Scan for the cell matching the given text and deliver its (x, y) coordinate at center. 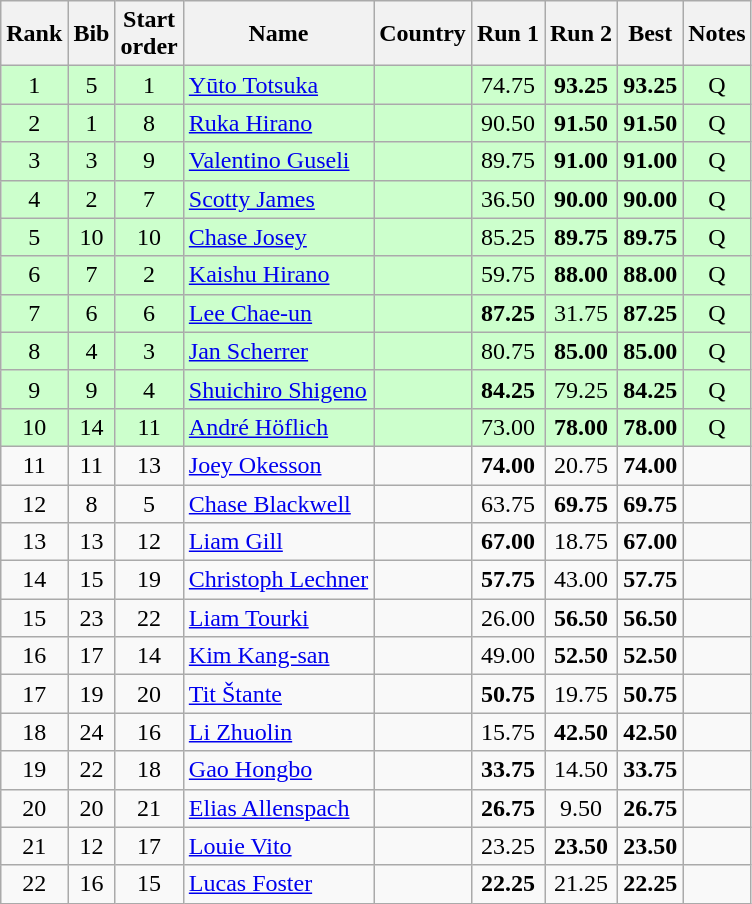
79.25 (580, 389)
Louie Vito (278, 846)
Liam Gill (278, 542)
Country (423, 34)
23.25 (508, 846)
24 (92, 732)
Jan Scherrer (278, 351)
Shuichiro Shigeno (278, 389)
19.75 (580, 694)
Elias Allenspach (278, 808)
Chase Blackwell (278, 503)
31.75 (580, 313)
21.25 (580, 884)
15.75 (508, 732)
Rank (34, 34)
Christoph Lechner (278, 580)
Lucas Foster (278, 884)
73.00 (508, 427)
Li Zhuolin (278, 732)
49.00 (508, 656)
Ruka Hirano (278, 123)
9.50 (580, 808)
74.75 (508, 85)
43.00 (580, 580)
Liam Tourki (278, 618)
59.75 (508, 275)
Gao Hongbo (278, 770)
Startorder (149, 34)
Tit Štante (278, 694)
Kaishu Hirano (278, 275)
Run 1 (508, 34)
80.75 (508, 351)
63.75 (508, 503)
Yūto Totsuka (278, 85)
85.25 (508, 237)
Lee Chae-un (278, 313)
Bib (92, 34)
Kim Kang-san (278, 656)
Valentino Guseli (278, 161)
Chase Josey (278, 237)
Best (650, 34)
90.50 (508, 123)
26.00 (508, 618)
14.50 (580, 770)
Run 2 (580, 34)
Notes (717, 34)
André Höflich (278, 427)
20.75 (580, 465)
23 (92, 618)
Name (278, 34)
Joey Okesson (278, 465)
36.50 (508, 199)
Scotty James (278, 199)
18.75 (580, 542)
